Scan for the cell matching the given text and deliver its (X, Y) coordinate at center. 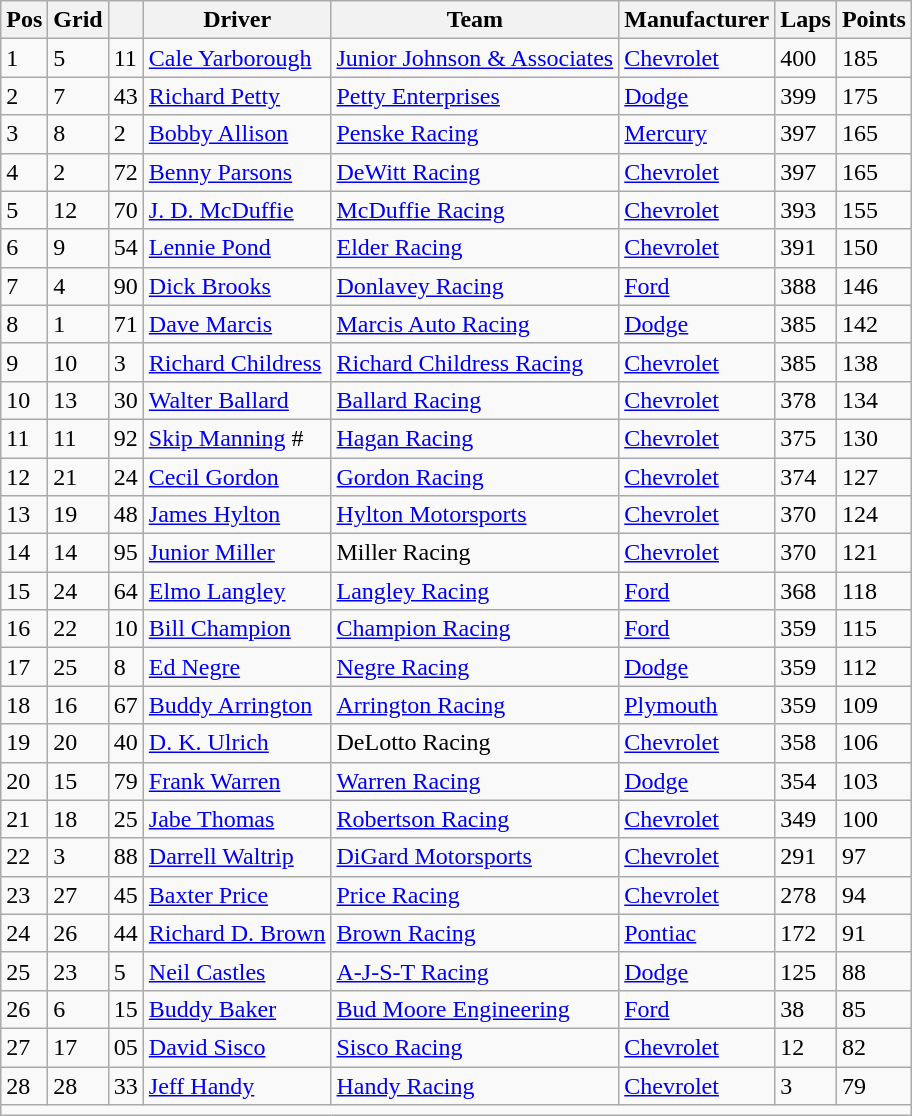
Richard Childress Racing (475, 362)
Penske Racing (475, 134)
Skip Manning # (237, 438)
291 (806, 857)
Dave Marcis (237, 324)
175 (874, 96)
Mercury (697, 134)
95 (126, 553)
Arrington Racing (475, 705)
Marcis Auto Racing (475, 324)
399 (806, 96)
Ed Negre (237, 667)
393 (806, 210)
378 (806, 400)
Handy Racing (475, 1085)
DeWitt Racing (475, 172)
Benny Parsons (237, 172)
44 (126, 933)
67 (126, 705)
124 (874, 515)
Grid (78, 20)
82 (874, 1047)
Dick Brooks (237, 286)
Langley Racing (475, 591)
Cecil Gordon (237, 477)
Walter Ballard (237, 400)
Bill Champion (237, 629)
Donlavey Racing (475, 286)
Price Racing (475, 895)
DiGard Motorsports (475, 857)
Richard Petty (237, 96)
90 (126, 286)
Miller Racing (475, 553)
40 (126, 743)
Jabe Thomas (237, 819)
Darrell Waltrip (237, 857)
Warren Racing (475, 781)
James Hylton (237, 515)
71 (126, 324)
Team (475, 20)
112 (874, 667)
Brown Racing (475, 933)
Ballard Racing (475, 400)
Champion Racing (475, 629)
97 (874, 857)
David Sisco (237, 1047)
Cale Yarborough (237, 58)
358 (806, 743)
92 (126, 438)
Neil Castles (237, 971)
146 (874, 286)
Buddy Baker (237, 1009)
Jeff Handy (237, 1085)
Frank Warren (237, 781)
43 (126, 96)
278 (806, 895)
Richard D. Brown (237, 933)
134 (874, 400)
D. K. Ulrich (237, 743)
91 (874, 933)
Hylton Motorsports (475, 515)
Lennie Pond (237, 248)
Bud Moore Engineering (475, 1009)
72 (126, 172)
103 (874, 781)
115 (874, 629)
130 (874, 438)
A-J-S-T Racing (475, 971)
150 (874, 248)
375 (806, 438)
Robertson Racing (475, 819)
Hagan Racing (475, 438)
Laps (806, 20)
05 (126, 1047)
Petty Enterprises (475, 96)
Pos (24, 20)
Gordon Racing (475, 477)
121 (874, 553)
118 (874, 591)
368 (806, 591)
155 (874, 210)
354 (806, 781)
172 (806, 933)
Pontiac (697, 933)
125 (806, 971)
Junior Miller (237, 553)
388 (806, 286)
106 (874, 743)
109 (874, 705)
391 (806, 248)
Driver (237, 20)
85 (874, 1009)
Manufacturer (697, 20)
38 (806, 1009)
142 (874, 324)
70 (126, 210)
30 (126, 400)
48 (126, 515)
Plymouth (697, 705)
100 (874, 819)
McDuffie Racing (475, 210)
64 (126, 591)
45 (126, 895)
Elmo Langley (237, 591)
Richard Childress (237, 362)
138 (874, 362)
374 (806, 477)
33 (126, 1085)
185 (874, 58)
54 (126, 248)
Negre Racing (475, 667)
Elder Racing (475, 248)
Junior Johnson & Associates (475, 58)
94 (874, 895)
DeLotto Racing (475, 743)
400 (806, 58)
Buddy Arrington (237, 705)
Bobby Allison (237, 134)
Baxter Price (237, 895)
J. D. McDuffie (237, 210)
127 (874, 477)
Sisco Racing (475, 1047)
349 (806, 819)
Points (874, 20)
